Find where the given text appears and provide that cell's center as (X, Y) coordinate. 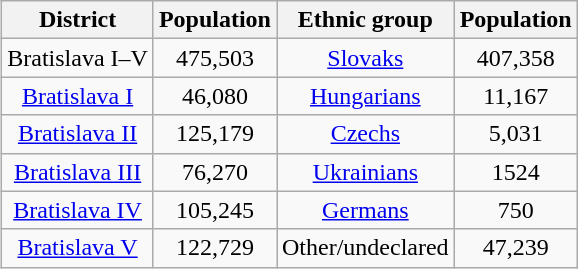
475,503 (214, 58)
1524 (516, 172)
District (78, 20)
Bratislava I (78, 96)
Germans (365, 210)
105,245 (214, 210)
5,031 (516, 134)
46,080 (214, 96)
Czechs (365, 134)
Bratislava I–V (78, 58)
76,270 (214, 172)
Bratislava III (78, 172)
Bratislava V (78, 248)
Slovaks (365, 58)
11,167 (516, 96)
125,179 (214, 134)
Bratislava IV (78, 210)
Other/undeclared (365, 248)
122,729 (214, 248)
Bratislava II (78, 134)
47,239 (516, 248)
Ethnic group (365, 20)
Hungarians (365, 96)
Ukrainians (365, 172)
407,358 (516, 58)
750 (516, 210)
